Search for the cell housing the specified text and yield its [x, y] center coordinate. 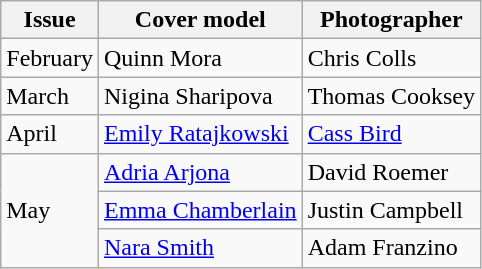
Cass Bird [391, 134]
Adam Franzino [391, 248]
Photographer [391, 20]
David Roemer [391, 172]
Chris Colls [391, 58]
Issue [50, 20]
April [50, 134]
Justin Campbell [391, 210]
Emily Ratajkowski [200, 134]
Nigina Sharipova [200, 96]
Adria Arjona [200, 172]
May [50, 210]
Thomas Cooksey [391, 96]
Nara Smith [200, 248]
Quinn Mora [200, 58]
Cover model [200, 20]
March [50, 96]
February [50, 58]
Emma Chamberlain [200, 210]
